Determine the (x, y) coordinate at the center of the cell enclosing the given text.  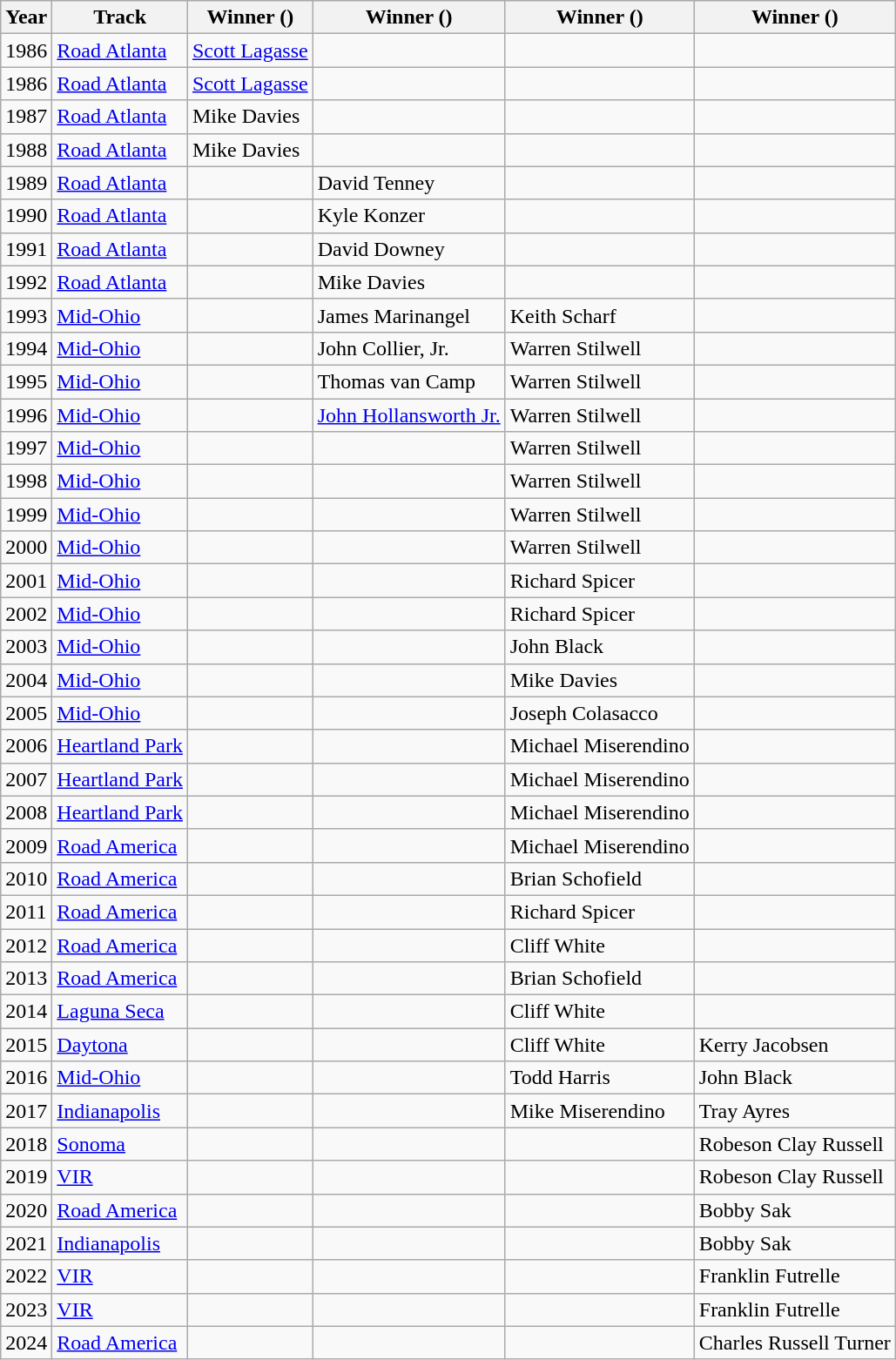
John Hollansworth Jr. (409, 415)
Thomas van Camp (409, 381)
David Downey (409, 249)
2003 (26, 647)
1988 (26, 150)
1998 (26, 481)
2001 (26, 581)
2023 (26, 1310)
Mike Miserendino (599, 1111)
2017 (26, 1111)
2015 (26, 1045)
2021 (26, 1243)
1991 (26, 249)
2020 (26, 1210)
2000 (26, 548)
2011 (26, 912)
2018 (26, 1144)
Track (120, 17)
2007 (26, 779)
Joseph Colasacco (599, 713)
Sonoma (120, 1144)
1990 (26, 216)
Keith Scharf (599, 315)
1989 (26, 183)
1997 (26, 448)
1993 (26, 315)
Todd Harris (599, 1078)
2016 (26, 1078)
2010 (26, 879)
2013 (26, 979)
Tray Ayres (794, 1111)
1994 (26, 348)
Charles Russell Turner (794, 1343)
1992 (26, 282)
2009 (26, 845)
1995 (26, 381)
2006 (26, 746)
Kyle Konzer (409, 216)
David Tenney (409, 183)
John Collier, Jr. (409, 348)
2019 (26, 1177)
2022 (26, 1276)
1987 (26, 117)
1999 (26, 515)
2004 (26, 680)
2012 (26, 945)
Laguna Seca (120, 1012)
Daytona (120, 1045)
Year (26, 17)
2005 (26, 713)
2014 (26, 1012)
Kerry Jacobsen (794, 1045)
2024 (26, 1343)
2008 (26, 812)
1996 (26, 415)
James Marinangel (409, 315)
2002 (26, 614)
